Locate the cell with the specified text and output its [X, Y] center coordinate. 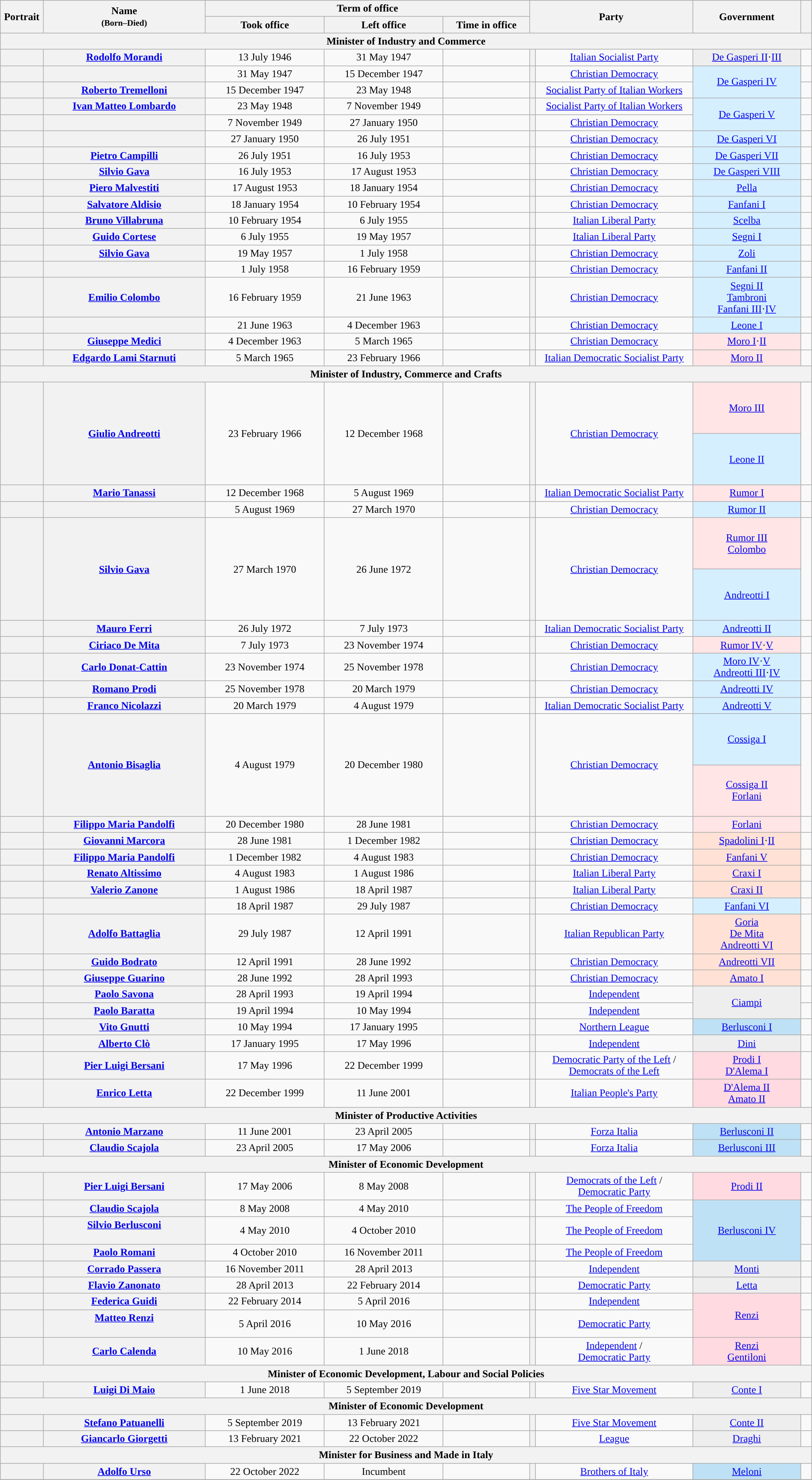
Ciampi [746, 1002]
26 June 1972 [384, 569]
Emilio Colombo [124, 297]
Paolo Savona [124, 994]
13 July 1946 [265, 57]
Forlani [746, 825]
Fanfani I [746, 204]
Pella [746, 188]
Adolfo Battaglia [124, 934]
Mauro Ferri [124, 628]
Andreotti II [746, 628]
26 July 1972 [265, 628]
League [614, 1439]
Antonio Marzano [124, 1132]
Piero Malvestiti [124, 188]
Andreotti IV [746, 689]
Letta [746, 1285]
Giulio Andreotti [124, 434]
Leone II [746, 459]
Party [612, 17]
Carlo Donat-Cattin [124, 667]
De Gasperi II·III [746, 57]
Corrado Passera [124, 1269]
Draghi [746, 1439]
Andreotti I [746, 595]
Andreotti V [746, 706]
De Gasperi V [746, 114]
Conte I [746, 1390]
Rodolfo Morandi [124, 57]
Alberto Clò [124, 1043]
Conte II [746, 1423]
Fanfani VI [746, 906]
Independent /Democratic Party [614, 1351]
De Gasperi VIII [746, 171]
Prodi ID'Alema I [746, 1065]
Minister of Productive Activities [406, 1115]
Ivan Matteo Lombardo [124, 106]
RenziGentiloni [746, 1351]
Italian People's Party [614, 1093]
Mario Tanassi [124, 493]
Time in office [487, 25]
Pietro Campilli [124, 155]
Giuseppe Guarino [124, 978]
Guido Bodrato [124, 962]
Edgardo Lami Starnuti [124, 358]
Moro III [746, 408]
Giuseppe Medici [124, 341]
Government [746, 17]
Valerio Zanone [124, 890]
Fanfani II [746, 269]
Federica Guidi [124, 1301]
Berlusconi I [746, 1027]
Segni I [746, 237]
Dini [746, 1043]
Brothers of Italy [614, 1471]
Salvatore Aldisio [124, 204]
Prodi II [746, 1187]
GoriaDe MitaAndreotti VI [746, 934]
Berlusconi II [746, 1132]
Luigi Di Maio [124, 1390]
Democratic Party of the Left /Democrats of the Left [614, 1065]
Took office [265, 25]
De Gasperi IV [746, 82]
Zoli [746, 253]
Minister for Business and Made in Italy [406, 1455]
Minister of Industry, Commerce and Crafts [406, 374]
Carlo Calenda [124, 1351]
De Gasperi VII [746, 155]
Giancarlo Giorgetti [124, 1439]
Antonio Bisaglia [124, 765]
Adolfo Urso [124, 1471]
Roberto Tremelloni [124, 90]
Portrait [22, 17]
Craxi II [746, 890]
Cossiga IIForlani [746, 791]
Minister of Economic Development, Labour and Social Policies [406, 1373]
Matteo Renzi [124, 1324]
Craxi I [746, 873]
Ciriaco De Mita [124, 645]
Rumor IIIColombo [746, 543]
Segni IITambroniFanfani III·IV [746, 297]
Moro II [746, 358]
Franco Nicolazzi [124, 706]
Renato Altissimo [124, 873]
Monti [746, 1269]
Rumor IV·V [746, 645]
Enrico Letta [124, 1093]
Italian Socialist Party [614, 57]
Andreotti VII [746, 962]
Romano Prodi [124, 689]
Amato I [746, 978]
Name(Born–Died) [124, 17]
Scelba [746, 221]
Rumor II [746, 509]
Incumbent [384, 1471]
Renzi [746, 1315]
Minister of Industry and Commerce [406, 41]
Leone I [746, 325]
Berlusconi III [746, 1148]
Bruno Villabruna [124, 221]
Term of office [367, 9]
Rumor I [746, 493]
Vito Gnutti [124, 1027]
De Gasperi VI [746, 139]
Cossiga I [746, 739]
Meloni [746, 1471]
Moro IV·VAndreotti III·IV [746, 667]
Democrats of the Left /Democratic Party [614, 1187]
Berlusconi IV [746, 1230]
Fanfani V [746, 857]
Paolo Romani [124, 1253]
D'Alema IIAmato II [746, 1093]
Paolo Baratta [124, 1011]
Guido Cortese [124, 237]
Spadolini I·II [746, 841]
Silvio Berlusconi [124, 1230]
Left office [384, 25]
Flavio Zanonato [124, 1285]
Italian Republican Party [614, 934]
Giovanni Marcora [124, 841]
Moro I·II [746, 341]
Northern League [614, 1027]
Stefano Patuanelli [124, 1423]
